Return [x, y] of the center of cell containing provided text 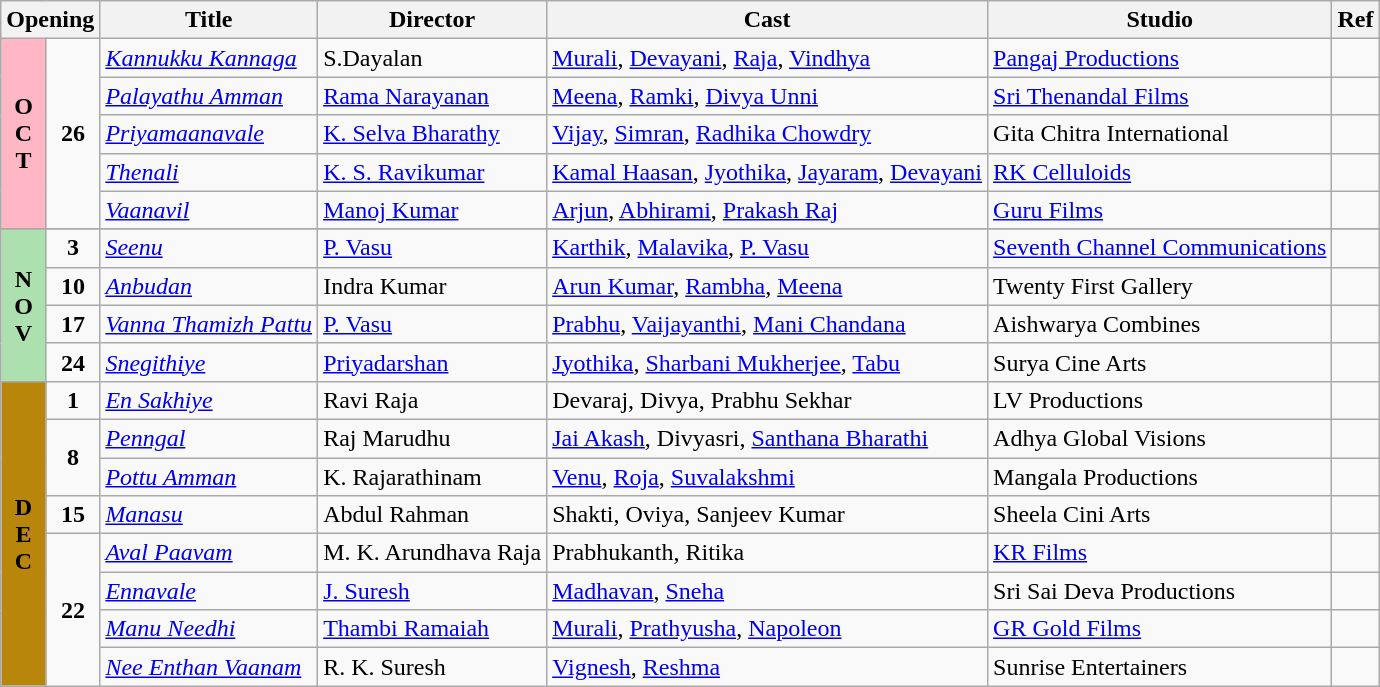
Manu Needhi [209, 629]
K. S. Ravikumar [432, 172]
Prabhukanth, Ritika [768, 553]
Vignesh, Reshma [768, 667]
26 [73, 134]
Ennavale [209, 591]
Venu, Roja, Suvalakshmi [768, 477]
Penngal [209, 438]
R. K. Suresh [432, 667]
Cast [768, 20]
Pottu Amman [209, 477]
10 [73, 286]
Priyadarshan [432, 362]
Aishwarya Combines [1160, 324]
Raj Marudhu [432, 438]
Kamal Haasan, Jyothika, Jayaram, Devayani [768, 172]
Surya Cine Arts [1160, 362]
24 [73, 362]
K. Rajarathinam [432, 477]
KR Films [1160, 553]
LV Productions [1160, 400]
Manoj Kumar [432, 210]
J. Suresh [432, 591]
Ref [1356, 20]
NOV [24, 305]
Director [432, 20]
22 [73, 610]
Guru Films [1160, 210]
Studio [1160, 20]
Madhavan, Sneha [768, 591]
Murali, Devayani, Raja, Vindhya [768, 58]
Thambi Ramaiah [432, 629]
En Sakhiye [209, 400]
15 [73, 515]
Rama Narayanan [432, 96]
Meena, Ramki, Divya Unni [768, 96]
GR Gold Films [1160, 629]
OCT [24, 134]
Opening [50, 20]
Aval Paavam [209, 553]
Sunrise Entertainers [1160, 667]
Palayathu Amman [209, 96]
S.Dayalan [432, 58]
Sri Thenandal Films [1160, 96]
Title [209, 20]
8 [73, 457]
Adhya Global Visions [1160, 438]
Snegithiye [209, 362]
Shakti, Oviya, Sanjeev Kumar [768, 515]
Mangala Productions [1160, 477]
Nee Enthan Vaanam [209, 667]
1 [73, 400]
Arun Kumar, Rambha, Meena [768, 286]
K. Selva Bharathy [432, 134]
DEC [24, 533]
Vijay, Simran, Radhika Chowdry [768, 134]
Vanna Thamizh Pattu [209, 324]
Sri Sai Deva Productions [1160, 591]
Karthik, Malavika, P. Vasu [768, 248]
Jai Akash, Divyasri, Santhana Bharathi [768, 438]
Pangaj Productions [1160, 58]
M. K. Arundhava Raja [432, 553]
Kannukku Kannaga [209, 58]
Seventh Channel Communications [1160, 248]
Murali, Prathyusha, Napoleon [768, 629]
Jyothika, Sharbani Mukherjee, Tabu [768, 362]
3 [73, 248]
RK Celluloids [1160, 172]
Abdul Rahman [432, 515]
Prabhu, Vaijayanthi, Mani Chandana [768, 324]
Arjun, Abhirami, Prakash Raj [768, 210]
Manasu [209, 515]
Gita Chitra International [1160, 134]
Twenty First Gallery [1160, 286]
17 [73, 324]
Indra Kumar [432, 286]
Priyamaanavale [209, 134]
Vaanavil [209, 210]
Ravi Raja [432, 400]
Seenu [209, 248]
Thenali [209, 172]
Anbudan [209, 286]
Devaraj, Divya, Prabhu Sekhar [768, 400]
Sheela Cini Arts [1160, 515]
